Detect which cell encompasses the target text, then output its [X, Y] center coordinate. 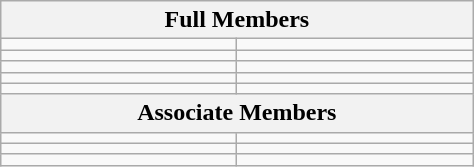
Associate Members [237, 113]
Full Members [237, 20]
